Find where the given text appears and provide that cell's center as (x, y) coordinate. 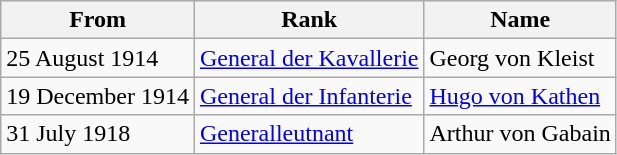
Arthur von Gabain (520, 134)
Rank (309, 20)
From (98, 20)
Generalleutnant (309, 134)
General der Infanterie (309, 96)
Georg von Kleist (520, 58)
19 December 1914 (98, 96)
31 July 1918 (98, 134)
Name (520, 20)
25 August 1914 (98, 58)
General der Kavallerie (309, 58)
Hugo von Kathen (520, 96)
